Output the [x, y] coordinate of the center of the cell containing the given text.  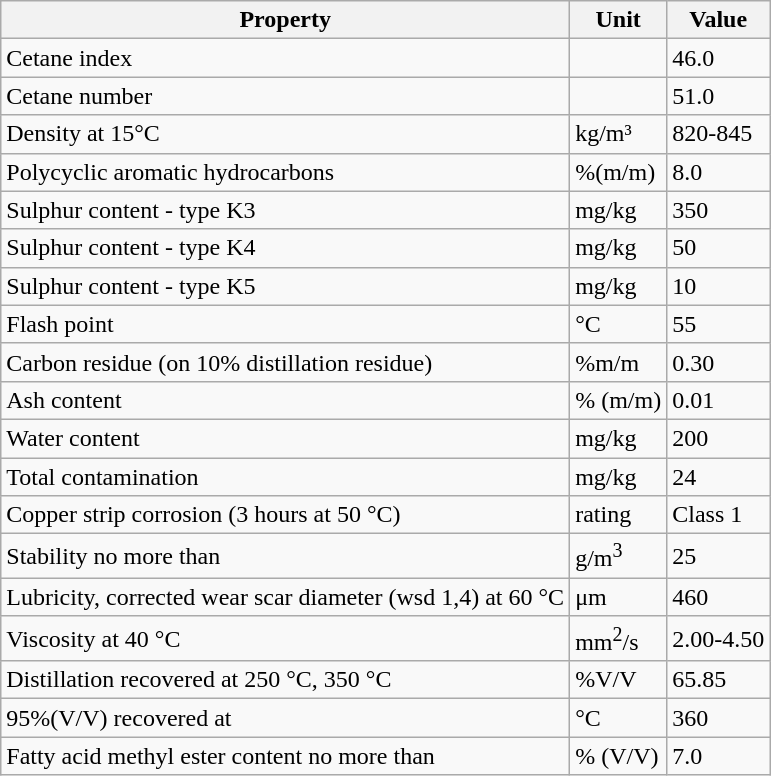
Unit [618, 20]
350 [718, 210]
200 [718, 438]
%(m/m) [618, 172]
25 [718, 556]
0.30 [718, 362]
0.01 [718, 400]
46.0 [718, 58]
95%(V/V) recovered at [286, 718]
Property [286, 20]
Class 1 [718, 515]
55 [718, 324]
Sulphur content - type K3 [286, 210]
Value [718, 20]
460 [718, 597]
g/m3 [618, 556]
24 [718, 477]
%m/m [618, 362]
% (m/m) [618, 400]
mm2/s [618, 638]
7.0 [718, 756]
360 [718, 718]
51.0 [718, 96]
%V/V [618, 680]
Density at 15°C [286, 134]
rating [618, 515]
Copper strip corrosion (3 hours at 50 °C) [286, 515]
Total contamination [286, 477]
Cetane index [286, 58]
Ash content [286, 400]
Sulphur content - type K5 [286, 286]
% (V/V) [618, 756]
Distillation recovered at 250 °C, 350 °C [286, 680]
2.00-4.50 [718, 638]
Viscosity at 40 °C [286, 638]
820-845 [718, 134]
Polycyclic aromatic hydrocarbons [286, 172]
Water content [286, 438]
μm [618, 597]
kg/m³ [618, 134]
10 [718, 286]
50 [718, 248]
Cetane number [286, 96]
Sulphur content - type K4 [286, 248]
Carbon residue (on 10% distillation residue) [286, 362]
Flash point [286, 324]
8.0 [718, 172]
Lubricity, corrected wear scar diameter (wsd 1,4) at 60 °C [286, 597]
Stability no more than [286, 556]
Fatty acid methyl ester content no more than [286, 756]
65.85 [718, 680]
